For the text-containing cell, return its midpoint in [X, Y] coordinate format. 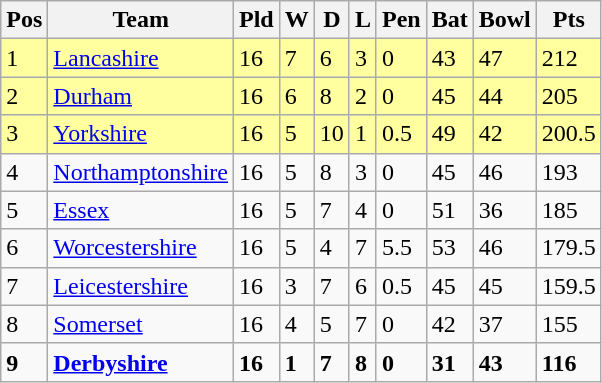
116 [568, 362]
Yorkshire [141, 134]
Pos [24, 20]
Derbyshire [141, 362]
9 [24, 362]
205 [568, 96]
Bowl [504, 20]
159.5 [568, 286]
155 [568, 324]
36 [504, 210]
Essex [141, 210]
53 [450, 248]
10 [332, 134]
47 [504, 58]
Pen [401, 20]
L [362, 20]
179.5 [568, 248]
193 [568, 172]
51 [450, 210]
Northamptonshire [141, 172]
31 [450, 362]
37 [504, 324]
Durham [141, 96]
5.5 [401, 248]
Bat [450, 20]
49 [450, 134]
W [296, 20]
212 [568, 58]
D [332, 20]
Team [141, 20]
Pld [257, 20]
Somerset [141, 324]
Lancashire [141, 58]
Pts [568, 20]
185 [568, 210]
200.5 [568, 134]
Worcestershire [141, 248]
Leicestershire [141, 286]
44 [504, 96]
